Return (x, y) of the center of cell containing provided text 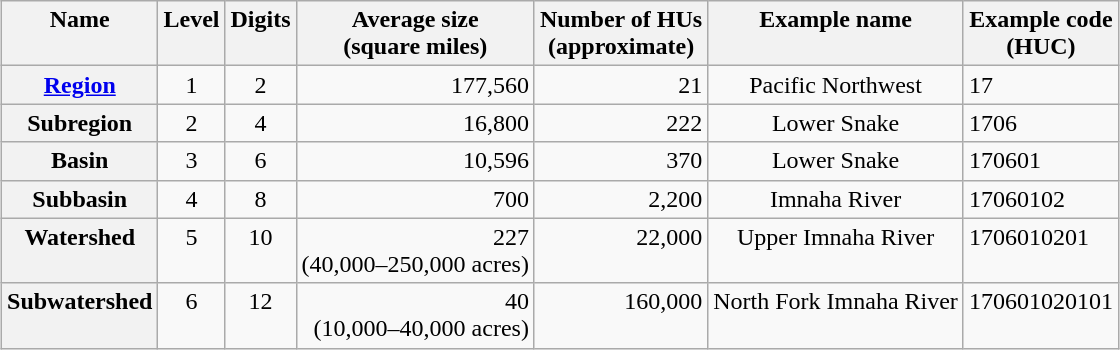
40(10,000–40,000 acres) (415, 316)
Average size(square miles) (415, 34)
22,000 (620, 250)
370 (620, 161)
Upper Imnaha River (836, 250)
2,200 (620, 199)
Number of HUs(approximate) (620, 34)
1 (192, 85)
Imnaha River (836, 199)
3 (192, 161)
21 (620, 85)
1706010201 (1040, 250)
Level (192, 34)
8 (260, 199)
Watershed (80, 250)
5 (192, 250)
Subregion (80, 123)
17 (1040, 85)
North Fork Imnaha River (836, 316)
Subwatershed (80, 316)
Pacific Northwest (836, 85)
222 (620, 123)
Basin (80, 161)
Name (80, 34)
10,596 (415, 161)
1706 (1040, 123)
17060102 (1040, 199)
16,800 (415, 123)
Subbasin (80, 199)
700 (415, 199)
170601 (1040, 161)
Example name (836, 34)
12 (260, 316)
10 (260, 250)
160,000 (620, 316)
227(40,000–250,000 acres) (415, 250)
170601020101 (1040, 316)
Region (80, 85)
Digits (260, 34)
Example code(HUC) (1040, 34)
177,560 (415, 85)
